Search for the cell housing the specified text and yield its [x, y] center coordinate. 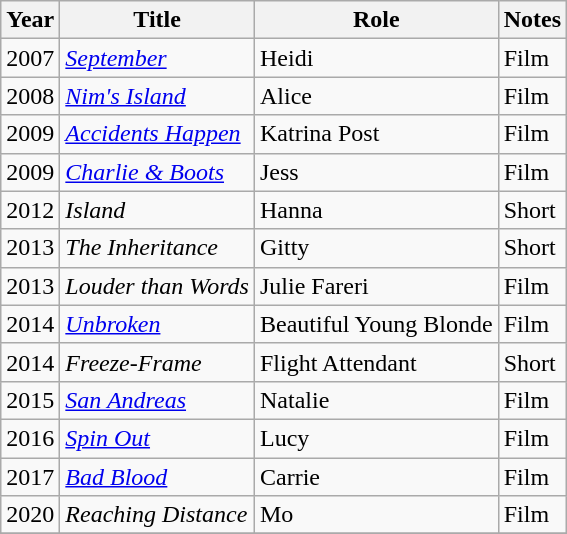
The Inheritance [158, 248]
Louder than Words [158, 286]
Notes [532, 20]
Alice [376, 96]
2012 [30, 210]
Jess [376, 172]
September [158, 58]
Natalie [376, 400]
2007 [30, 58]
Bad Blood [158, 477]
Mo [376, 515]
Beautiful Young Blonde [376, 324]
Accidents Happen [158, 134]
Julie Fareri [376, 286]
Island [158, 210]
Hanna [376, 210]
Katrina Post [376, 134]
2015 [30, 400]
Title [158, 20]
Year [30, 20]
Spin Out [158, 438]
Gitty [376, 248]
Reaching Distance [158, 515]
2008 [30, 96]
San Andreas [158, 400]
Role [376, 20]
Heidi [376, 58]
Freeze-Frame [158, 362]
Flight Attendant [376, 362]
Nim's Island [158, 96]
Carrie [376, 477]
Lucy [376, 438]
2016 [30, 438]
Charlie & Boots [158, 172]
2020 [30, 515]
2017 [30, 477]
Unbroken [158, 324]
